Locate the cell with the specified text and output its [x, y] center coordinate. 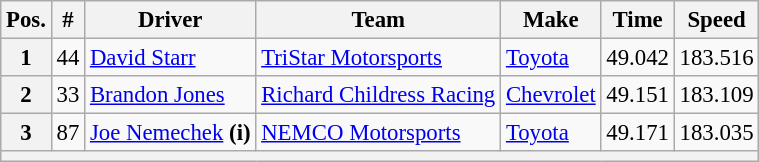
NEMCO Motorsports [378, 133]
Make [551, 20]
Brandon Jones [170, 95]
3 [26, 133]
Pos. [26, 20]
183.035 [716, 133]
David Starr [170, 58]
49.171 [638, 133]
49.151 [638, 95]
Speed [716, 20]
Team [378, 20]
2 [26, 95]
183.109 [716, 95]
183.516 [716, 58]
87 [68, 133]
33 [68, 95]
Joe Nemechek (i) [170, 133]
Driver [170, 20]
1 [26, 58]
TriStar Motorsports [378, 58]
44 [68, 58]
Chevrolet [551, 95]
Richard Childress Racing [378, 95]
Time [638, 20]
# [68, 20]
49.042 [638, 58]
